Capture the cell that displays the provided text and extract its [x, y] central coordinate. 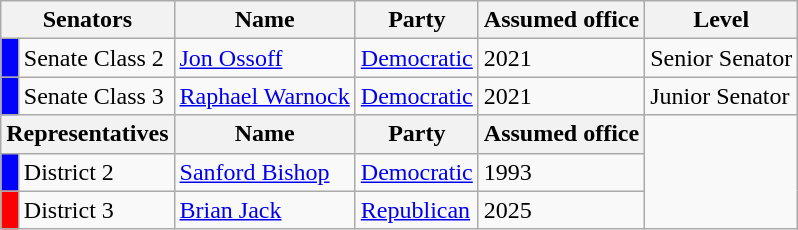
Republican [416, 210]
Brian Jack [264, 210]
District 3 [96, 210]
1993 [561, 172]
Raphael Warnock [264, 96]
Senate Class 2 [96, 58]
Level [722, 20]
Junior Senator [722, 96]
2025 [561, 210]
Senior Senator [722, 58]
Sanford Bishop [264, 172]
Senate Class 3 [96, 96]
Jon Ossoff [264, 58]
Representatives [88, 134]
District 2 [96, 172]
Senators [88, 20]
